From the cell containing the given text, extract its center point as (X, Y) coordinate. 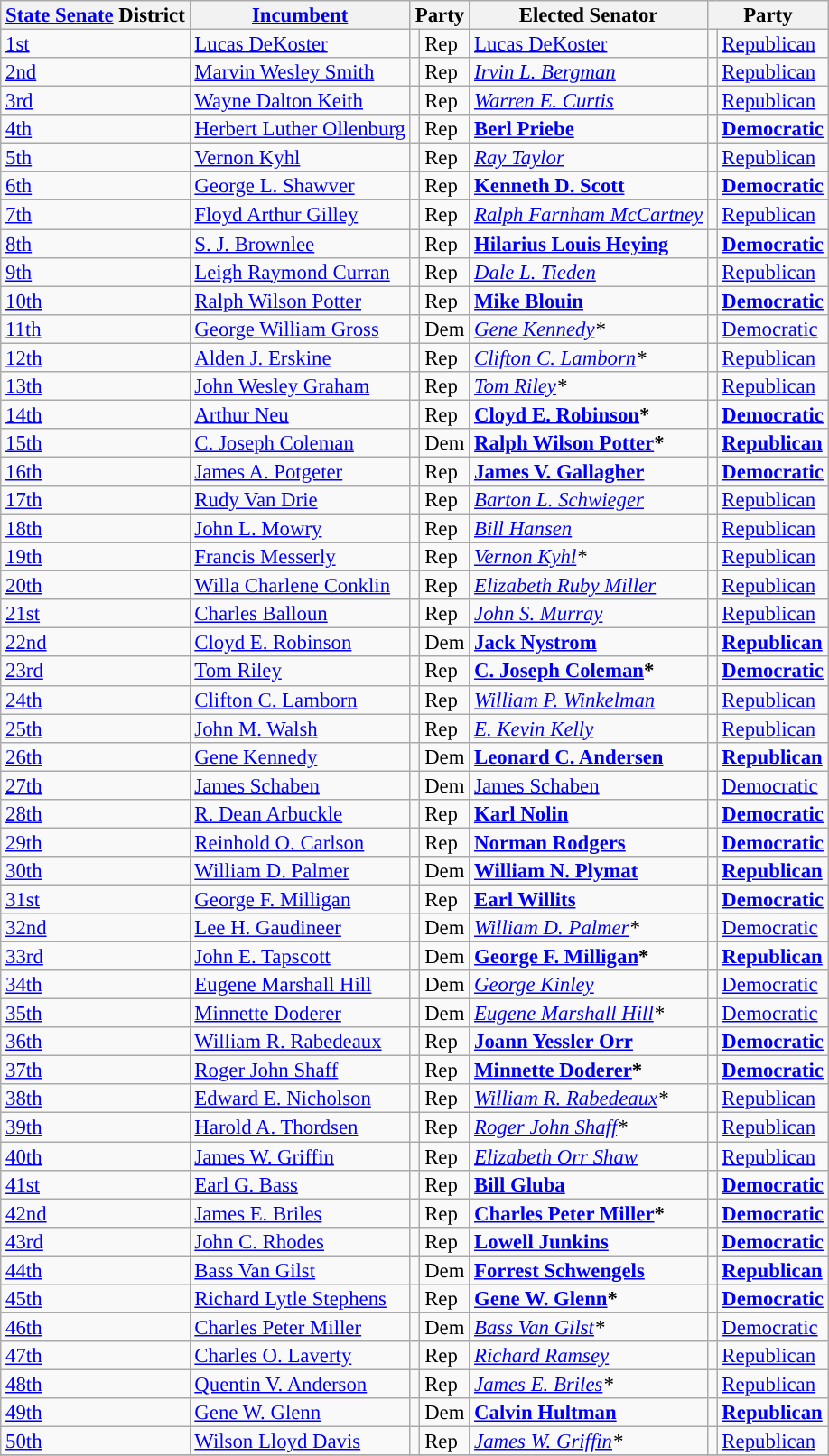
William D. Palmer* (589, 928)
13th (96, 386)
22nd (96, 643)
Mike Blouin (589, 301)
Gene W. Glenn (300, 1413)
36th (96, 1042)
9th (96, 272)
Calvin Hultman (589, 1413)
18th (96, 529)
James W. Griffin (300, 1156)
Joann Yessler Orr (589, 1042)
Clifton C. Lamborn* (589, 357)
2nd (96, 72)
3rd (96, 101)
1st (96, 44)
State Senate District (96, 15)
Karl Nolin (589, 814)
49th (96, 1413)
Reinhold O. Carlson (300, 842)
17th (96, 500)
5th (96, 158)
William D. Palmer (300, 871)
Ralph Farnham McCartney (589, 215)
Roger John Shaff* (589, 1127)
Minnette Doderer (300, 1014)
46th (96, 1327)
43rd (96, 1241)
Elizabeth Ruby Miller (589, 586)
Wilson Lloyd Davis (300, 1442)
10th (96, 301)
Berl Priebe (589, 129)
R. Dean Arbuckle (300, 814)
30th (96, 871)
7th (96, 215)
E. Kevin Kelly (589, 728)
William R. Rabedeaux* (589, 1099)
19th (96, 557)
Irvin L. Bergman (589, 72)
39th (96, 1127)
28th (96, 814)
47th (96, 1356)
6th (96, 186)
Dale L. Tieden (589, 272)
16th (96, 471)
Incumbent (300, 15)
John M. Walsh (300, 728)
Bill Gluba (589, 1184)
15th (96, 443)
Harold A. Thordsen (300, 1127)
James E. Briles* (589, 1384)
John Wesley Graham (300, 386)
12th (96, 357)
Quentin V. Anderson (300, 1384)
38th (96, 1099)
44th (96, 1270)
45th (96, 1299)
Lee H. Gaudineer (300, 928)
S. J. Brownlee (300, 244)
Edward E. Nicholson (300, 1099)
42nd (96, 1213)
James E. Briles (300, 1213)
Vernon Kyhl* (589, 557)
Lowell Junkins (589, 1241)
George L. Shawver (300, 186)
John L. Mowry (300, 529)
Earl G. Bass (300, 1184)
25th (96, 728)
Kenneth D. Scott (589, 186)
George Kinley (589, 985)
Charles Balloun (300, 614)
27th (96, 785)
32nd (96, 928)
James A. Potgeter (300, 471)
George F. Milligan* (589, 957)
James V. Gallagher (589, 471)
Wayne Dalton Keith (300, 101)
33rd (96, 957)
Richard Ramsey (589, 1356)
Leigh Raymond Curran (300, 272)
Cloyd E. Robinson (300, 643)
24th (96, 700)
Hilarius Louis Heying (589, 244)
Charles O. Laverty (300, 1356)
Francis Messerly (300, 557)
29th (96, 842)
Cloyd E. Robinson* (589, 414)
Warren E. Curtis (589, 101)
Alden J. Erskine (300, 357)
35th (96, 1014)
Jack Nystrom (589, 643)
14th (96, 414)
C. Joseph Coleman (300, 443)
Herbert Luther Ollenburg (300, 129)
Barton L. Schwieger (589, 500)
21st (96, 614)
William R. Rabedeaux (300, 1042)
8th (96, 244)
Earl Willits (589, 899)
50th (96, 1442)
Charles Peter Miller* (589, 1213)
26th (96, 756)
Charles Peter Miller (300, 1327)
George William Gross (300, 329)
Bill Hansen (589, 529)
37th (96, 1071)
Gene Kennedy* (589, 329)
Arthur Neu (300, 414)
George F. Milligan (300, 899)
Gene W. Glenn* (589, 1299)
Roger John Shaff (300, 1071)
Gene Kennedy (300, 756)
Vernon Kyhl (300, 158)
20th (96, 586)
Minnette Doderer* (589, 1071)
41st (96, 1184)
Floyd Arthur Gilley (300, 215)
Ralph Wilson Potter* (589, 443)
William N. Plymat (589, 871)
Elizabeth Orr Shaw (589, 1156)
4th (96, 129)
John E. Tapscott (300, 957)
Rudy Van Drie (300, 500)
John C. Rhodes (300, 1241)
Bass Van Gilst (300, 1270)
Willa Charlene Conklin (300, 586)
Norman Rodgers (589, 842)
Richard Lytle Stephens (300, 1299)
Forrest Schwengels (589, 1270)
23rd (96, 672)
Eugene Marshall Hill* (589, 1014)
Leonard C. Andersen (589, 756)
Ralph Wilson Potter (300, 301)
Eugene Marshall Hill (300, 985)
11th (96, 329)
Marvin Wesley Smith (300, 72)
Tom Riley* (589, 386)
Elected Senator (589, 15)
48th (96, 1384)
James W. Griffin* (589, 1442)
Tom Riley (300, 672)
C. Joseph Coleman* (589, 672)
William P. Winkelman (589, 700)
Bass Van Gilst* (589, 1327)
John S. Murray (589, 614)
31st (96, 899)
Ray Taylor (589, 158)
34th (96, 985)
Clifton C. Lamborn (300, 700)
40th (96, 1156)
